Provide the [X, Y] coordinate of the cell's center where the given text is located.  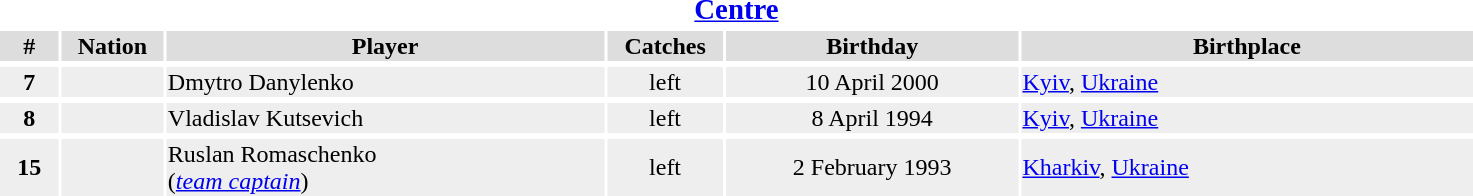
2 February 1993 [872, 168]
Vladislav Kutsevich [384, 118]
Kharkiv, Ukraine [1247, 168]
8 [29, 118]
Catches [666, 46]
Player [384, 46]
# [29, 46]
Dmytro Danylenko [384, 82]
Ruslan Romaschenko(team captain) [384, 168]
7 [29, 82]
Birthplace [1247, 46]
8 April 1994 [872, 118]
15 [29, 168]
10 April 2000 [872, 82]
Birthday [872, 46]
Nation [112, 46]
